Output the [X, Y] coordinate of the center of the cell containing the given text.  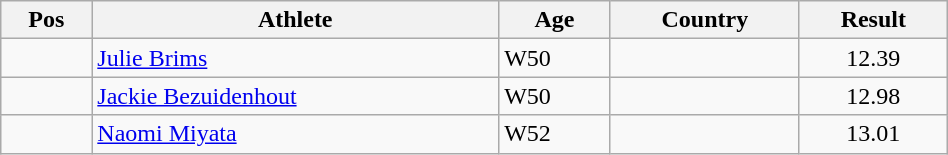
12.39 [873, 58]
Age [555, 20]
W52 [555, 134]
Julie Brims [296, 58]
Athlete [296, 20]
Naomi Miyata [296, 134]
12.98 [873, 96]
Result [873, 20]
Jackie Bezuidenhout [296, 96]
13.01 [873, 134]
Country [704, 20]
Pos [46, 20]
